Find where the given text appears and provide that cell's center as [X, Y] coordinate. 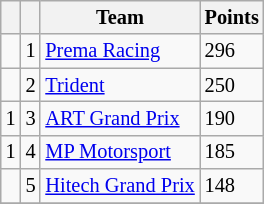
185 [232, 152]
2 [31, 85]
Hitech Grand Prix [120, 186]
4 [31, 152]
3 [31, 118]
250 [232, 85]
ART Grand Prix [120, 118]
Points [232, 17]
5 [31, 186]
Trident [120, 85]
Team [120, 17]
296 [232, 51]
MP Motorsport [120, 152]
Prema Racing [120, 51]
190 [232, 118]
148 [232, 186]
